Detect which cell encompasses the target text, then output its [X, Y] center coordinate. 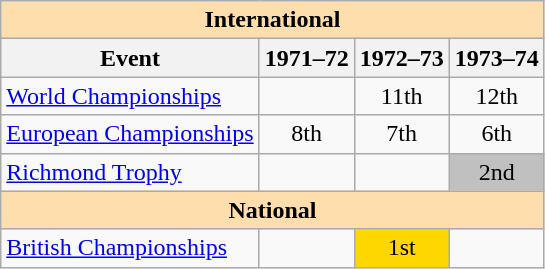
Richmond Trophy [130, 172]
Event [130, 58]
British Championships [130, 248]
1st [402, 248]
1973–74 [496, 58]
World Championships [130, 96]
7th [402, 134]
12th [496, 96]
1972–73 [402, 58]
1971–72 [306, 58]
European Championships [130, 134]
6th [496, 134]
2nd [496, 172]
11th [402, 96]
8th [306, 134]
International [273, 20]
National [273, 210]
